Output the [x, y] coordinate of the center of the cell containing the given text.  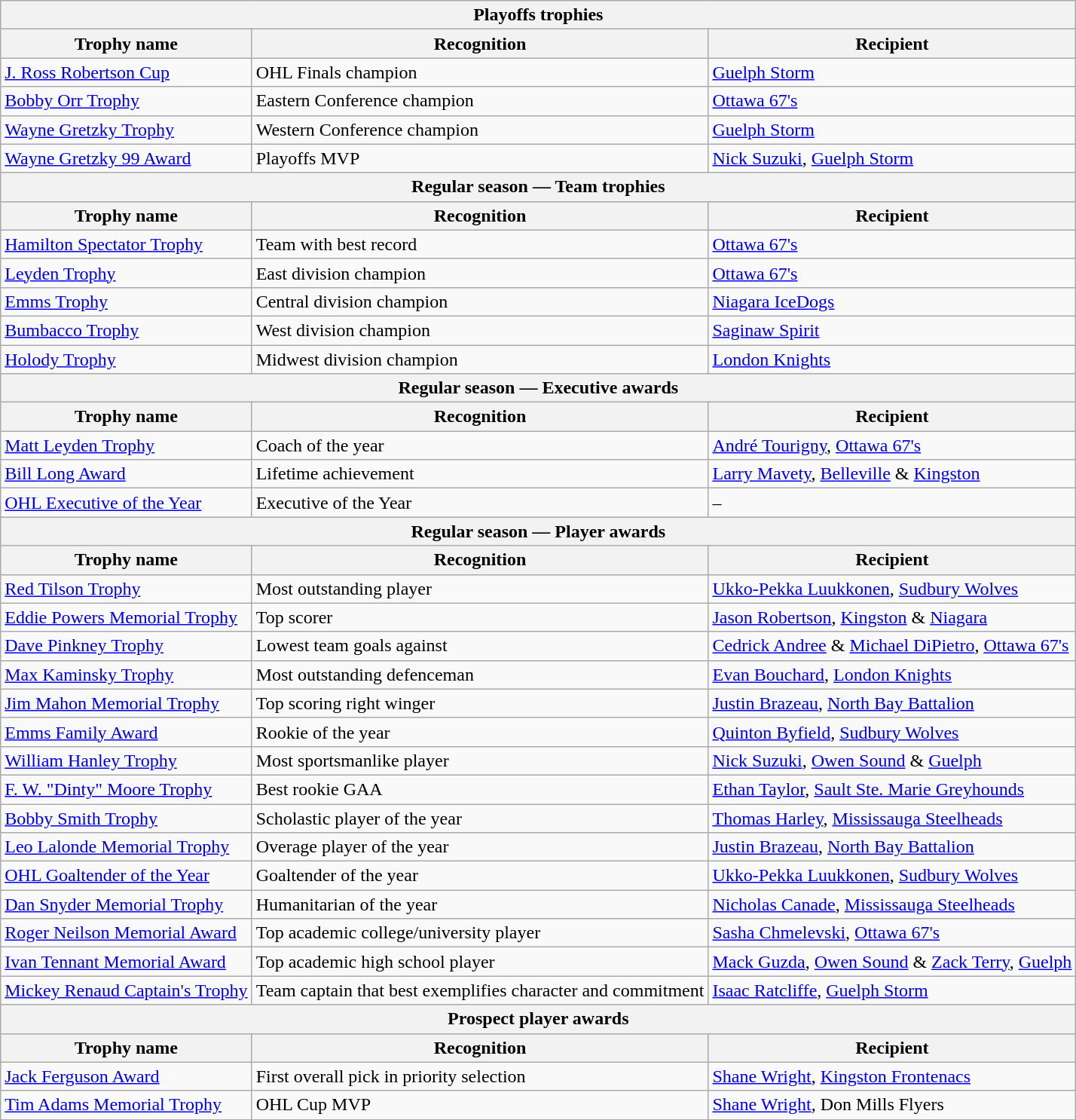
Jack Ferguson Award [127, 1076]
Playoffs trophies [538, 15]
Top academic college/university player [480, 933]
Cedrick Andree & Michael DiPietro, Ottawa 67's [892, 646]
Nick Suzuki, Guelph Storm [892, 158]
Shane Wright, Kingston Frontenacs [892, 1076]
Evan Bouchard, London Knights [892, 675]
André Tourigny, Ottawa 67's [892, 445]
Bumbacco Trophy [127, 330]
F. W. "Dinty" Moore Trophy [127, 789]
Ethan Taylor, Sault Ste. Marie Greyhounds [892, 789]
Lowest team goals against [480, 646]
Central division champion [480, 301]
Bobby Orr Trophy [127, 101]
Nick Suzuki, Owen Sound & Guelph [892, 760]
OHL Executive of the Year [127, 503]
Lifetime achievement [480, 474]
Emms Family Award [127, 732]
Executive of the Year [480, 503]
Thomas Harley, Mississauga Steelheads [892, 818]
Best rookie GAA [480, 789]
Goaltender of the year [480, 876]
OHL Goaltender of the Year [127, 876]
Playoffs MVP [480, 158]
Regular season — Team trophies [538, 187]
Scholastic player of the year [480, 818]
Max Kaminsky Trophy [127, 675]
Top academic high school player [480, 962]
Jim Mahon Memorial Trophy [127, 703]
Matt Leyden Trophy [127, 445]
Regular season — Player awards [538, 531]
Mack Guzda, Owen Sound & Zack Terry, Guelph [892, 962]
Regular season — Executive awards [538, 388]
Nicholas Canade, Mississauga Steelheads [892, 904]
Isaac Ratcliffe, Guelph Storm [892, 990]
Mickey Renaud Captain's Trophy [127, 990]
Bill Long Award [127, 474]
Coach of the year [480, 445]
Sasha Chmelevski, Ottawa 67's [892, 933]
East division champion [480, 273]
Dave Pinkney Trophy [127, 646]
J. Ross Robertson Cup [127, 72]
Tim Adams Memorial Trophy [127, 1105]
Jason Robertson, Kingston & Niagara [892, 617]
Niagara IceDogs [892, 301]
Wayne Gretzky Trophy [127, 130]
Top scoring right winger [480, 703]
London Knights [892, 360]
Larry Mavety, Belleville & Kingston [892, 474]
Bobby Smith Trophy [127, 818]
Western Conference champion [480, 130]
Prospect player awards [538, 1019]
Team captain that best exemplifies character and commitment [480, 990]
Overage player of the year [480, 847]
Saginaw Spirit [892, 330]
Hamilton Spectator Trophy [127, 244]
Most sportsmanlike player [480, 760]
Dan Snyder Memorial Trophy [127, 904]
Shane Wright, Don Mills Flyers [892, 1105]
Emms Trophy [127, 301]
Most outstanding defenceman [480, 675]
Humanitarian of the year [480, 904]
Ivan Tennant Memorial Award [127, 962]
Midwest division champion [480, 360]
Leo Lalonde Memorial Trophy [127, 847]
First overall pick in priority selection [480, 1076]
Top scorer [480, 617]
– [892, 503]
OHL Cup MVP [480, 1105]
Leyden Trophy [127, 273]
Quinton Byfield, Sudbury Wolves [892, 732]
Rookie of the year [480, 732]
OHL Finals champion [480, 72]
Holody Trophy [127, 360]
Roger Neilson Memorial Award [127, 933]
Eastern Conference champion [480, 101]
Wayne Gretzky 99 Award [127, 158]
Eddie Powers Memorial Trophy [127, 617]
Most outstanding player [480, 589]
West division champion [480, 330]
William Hanley Trophy [127, 760]
Red Tilson Trophy [127, 589]
Team with best record [480, 244]
